Search for the cell housing the specified text and yield its [X, Y] center coordinate. 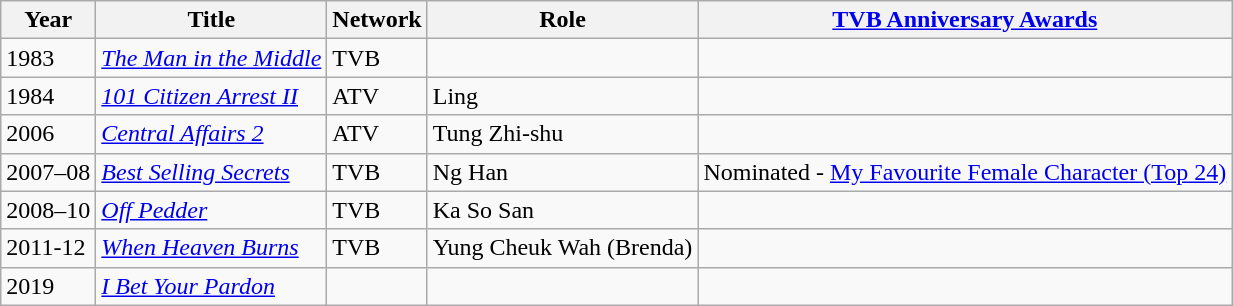
Off Pedder [212, 210]
Yung Cheuk Wah (Brenda) [562, 248]
Network [377, 20]
Central Affairs 2 [212, 134]
2008–10 [48, 210]
1983 [48, 58]
2019 [48, 286]
Ka So San [562, 210]
TVB Anniversary Awards [965, 20]
2007–08 [48, 172]
Title [212, 20]
2011-12 [48, 248]
2006 [48, 134]
Nominated - My Favourite Female Character (Top 24) [965, 172]
When Heaven Burns [212, 248]
Best Selling Secrets [212, 172]
1984 [48, 96]
The Man in the Middle [212, 58]
Ng Han [562, 172]
101 Citizen Arrest II [212, 96]
Year [48, 20]
Ling [562, 96]
Tung Zhi-shu [562, 134]
Role [562, 20]
I Bet Your Pardon [212, 286]
